Output the (X, Y) coordinate of the center of the cell containing the given text.  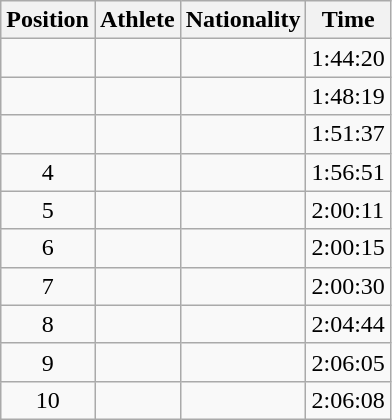
5 (48, 210)
2:06:08 (348, 400)
7 (48, 286)
2:06:05 (348, 362)
Athlete (137, 20)
2:00:11 (348, 210)
Position (48, 20)
Nationality (243, 20)
6 (48, 248)
2:04:44 (348, 324)
2:00:15 (348, 248)
1:51:37 (348, 134)
1:56:51 (348, 172)
1:48:19 (348, 96)
Time (348, 20)
10 (48, 400)
9 (48, 362)
4 (48, 172)
1:44:20 (348, 58)
8 (48, 324)
2:00:30 (348, 286)
